Identify which cell holds the provided text, then report its [x, y] central coordinate. 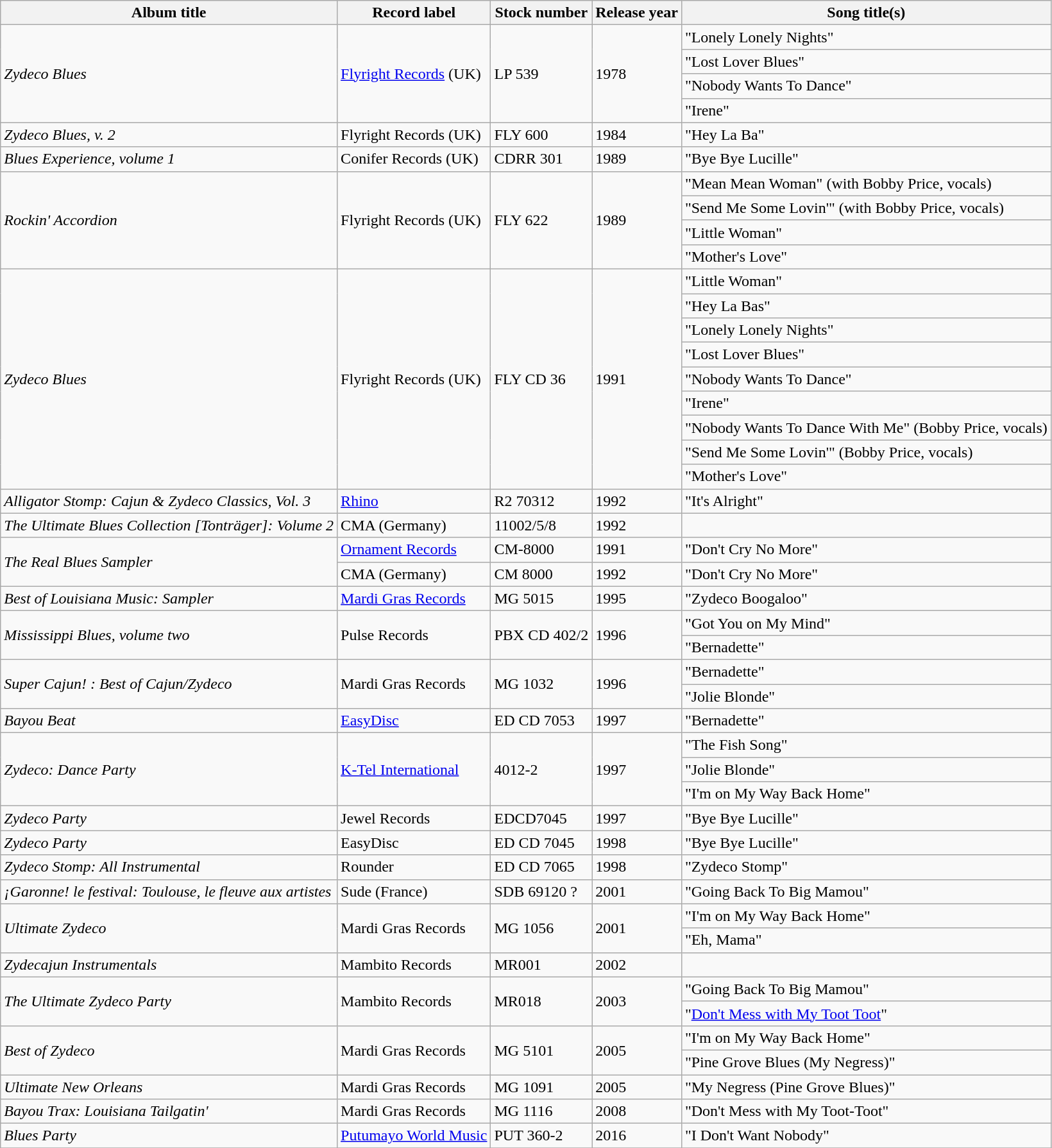
Rockin' Accordion [169, 220]
2003 [637, 1001]
R2 70312 [541, 501]
Rounder [414, 867]
EDCD7045 [541, 818]
"Hey La Bas" [866, 306]
Ultimate New Orleans [169, 1087]
Stock number [541, 13]
"Zydeco Boogaloo" [866, 598]
"Eh, Mama" [866, 940]
"Mean Mean Woman" (with Bobby Price, vocals) [866, 183]
ED CD 7065 [541, 867]
"My Negress (Pine Grove Blues)" [866, 1087]
MG 5015 [541, 598]
"Zydeco Stomp" [866, 867]
Zydeco: Dance Party [169, 770]
Release year [637, 13]
MG 5101 [541, 1050]
"Pine Grove Blues (My Negress)" [866, 1062]
FLY 600 [541, 135]
Bayou Beat [169, 721]
ED CD 7053 [541, 721]
Zydeco Blues, v. 2 [169, 135]
Record label [414, 13]
"Got You on My Mind" [866, 623]
MG 1091 [541, 1087]
Rhino [414, 501]
Sude (France) [414, 891]
Song title(s) [866, 13]
Zydeco Stomp: All Instrumental [169, 867]
Mississippi Blues, volume two [169, 635]
4012-2 [541, 770]
MG 1056 [541, 928]
¡Garonne! le festival: Toulouse, le fleuve aux artistes [169, 891]
1978 [637, 74]
ED CD 7045 [541, 843]
The Ultimate Zydeco Party [169, 1001]
2008 [637, 1111]
Putumayo World Music [414, 1136]
The Real Blues Sampler [169, 562]
Bayou Trax: Louisiana Tailgatin' [169, 1111]
2016 [637, 1136]
1984 [637, 135]
FLY CD 36 [541, 378]
Super Cajun! : Best of Cajun/Zydeco [169, 684]
Best of Louisiana Music: Sampler [169, 598]
Best of Zydeco [169, 1050]
MR018 [541, 1001]
SDB 69120 ? [541, 891]
MG 1116 [541, 1111]
PUT 360-2 [541, 1136]
Pulse Records [414, 635]
"Don't Mess with My Toot Toot" [866, 1013]
"Send Me Some Lovin'" (with Bobby Price, vocals) [866, 208]
CM-8000 [541, 550]
MG 1032 [541, 684]
CM 8000 [541, 574]
Zydecajun Instrumentals [169, 965]
LP 539 [541, 74]
2002 [637, 965]
K-Tel International [414, 770]
PBX CD 402/2 [541, 635]
"Nobody Wants To Dance With Me" (Bobby Price, vocals) [866, 428]
The Ultimate Blues Collection [Tonträger]: Volume 2 [169, 525]
11002/5/8 [541, 525]
"Send Me Some Lovin'" (Bobby Price, vocals) [866, 452]
MR001 [541, 965]
"The Fish Song" [866, 745]
Conifer Records (UK) [414, 159]
Ultimate Zydeco [169, 928]
Alligator Stomp: Cajun & Zydeco Classics, Vol. 3 [169, 501]
"Don't Mess with My Toot-Toot" [866, 1111]
Jewel Records [414, 818]
Album title [169, 13]
Blues Experience, volume 1 [169, 159]
"I Don't Want Nobody" [866, 1136]
"Hey La Ba" [866, 135]
Blues Party [169, 1136]
1995 [637, 598]
FLY 622 [541, 220]
"It's Alright" [866, 501]
Ornament Records [414, 550]
CDRR 301 [541, 159]
